For the text-containing cell, return its midpoint in [x, y] coordinate format. 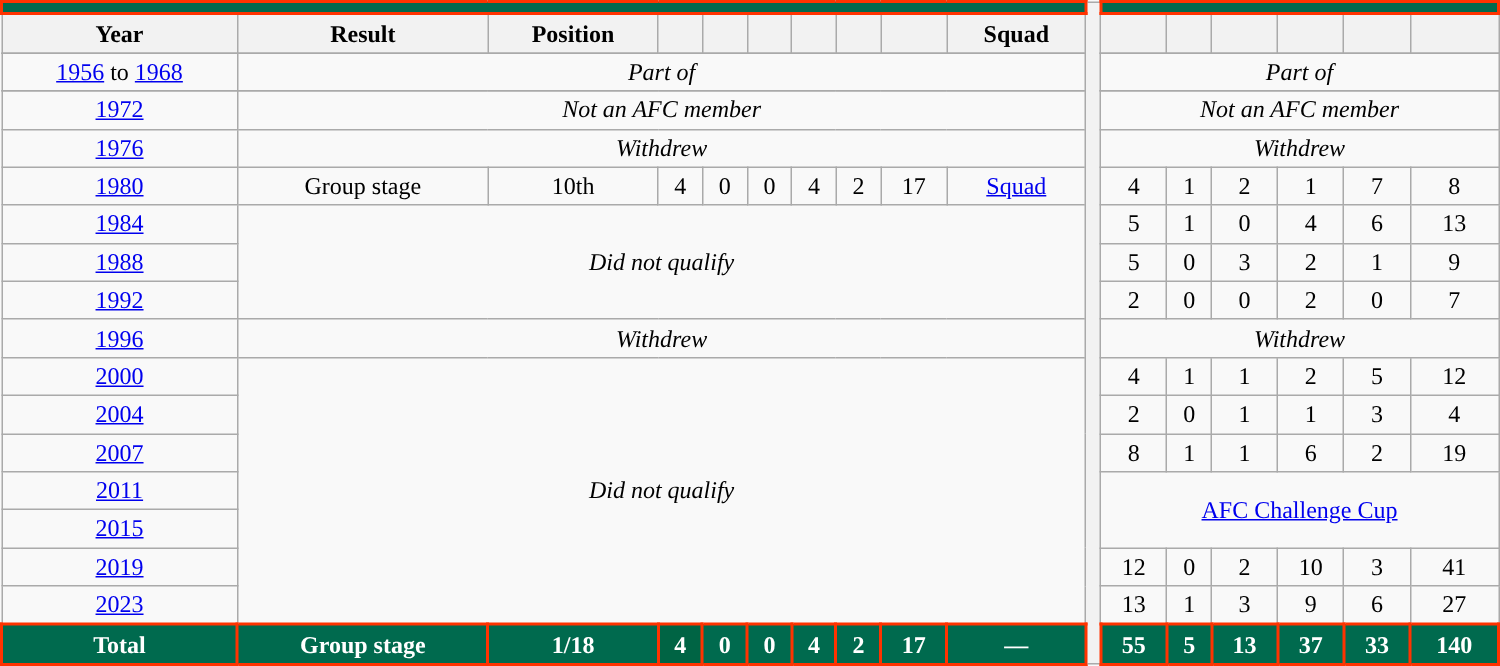
1988 [120, 262]
37 [1311, 645]
2015 [120, 529]
2023 [120, 606]
1996 [120, 338]
19 [1454, 453]
2004 [120, 414]
1956 to 1968 [120, 72]
55 [1134, 645]
41 [1454, 567]
140 [1454, 645]
2000 [120, 376]
1976 [120, 148]
Year [120, 34]
10 [1311, 567]
1984 [120, 224]
1972 [120, 110]
2019 [120, 567]
1992 [120, 300]
Total [120, 645]
Result [363, 34]
33 [1377, 645]
1980 [120, 186]
2011 [120, 491]
2007 [120, 453]
Position [573, 34]
27 [1454, 606]
— [1016, 645]
AFC Challenge Cup [1300, 510]
10th [573, 186]
1/18 [573, 645]
